Identify which cell holds the provided text, then report its [x, y] central coordinate. 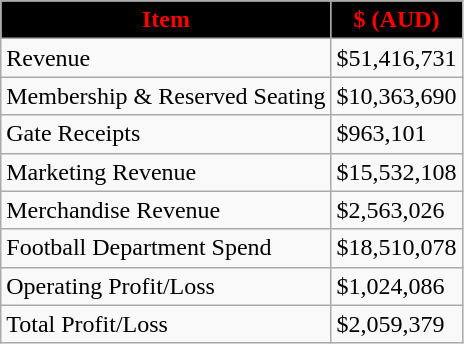
$10,363,690 [396, 96]
$1,024,086 [396, 286]
Item [166, 20]
Operating Profit/Loss [166, 286]
Total Profit/Loss [166, 324]
$2,059,379 [396, 324]
$18,510,078 [396, 248]
Gate Receipts [166, 134]
$15,532,108 [396, 172]
Marketing Revenue [166, 172]
Football Department Spend [166, 248]
$2,563,026 [396, 210]
Merchandise Revenue [166, 210]
Membership & Reserved Seating [166, 96]
Revenue [166, 58]
$963,101 [396, 134]
$51,416,731 [396, 58]
$ (AUD) [396, 20]
